From the cell containing the given text, extract its center point as [X, Y] coordinate. 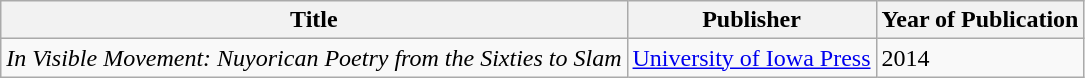
University of Iowa Press [752, 58]
2014 [980, 58]
In Visible Movement: Nuyorican Poetry from the Sixties to Slam [314, 58]
Year of Publication [980, 20]
Publisher [752, 20]
Title [314, 20]
